Return the [x, y] coordinate for the center point of the cell that contains the specified text.  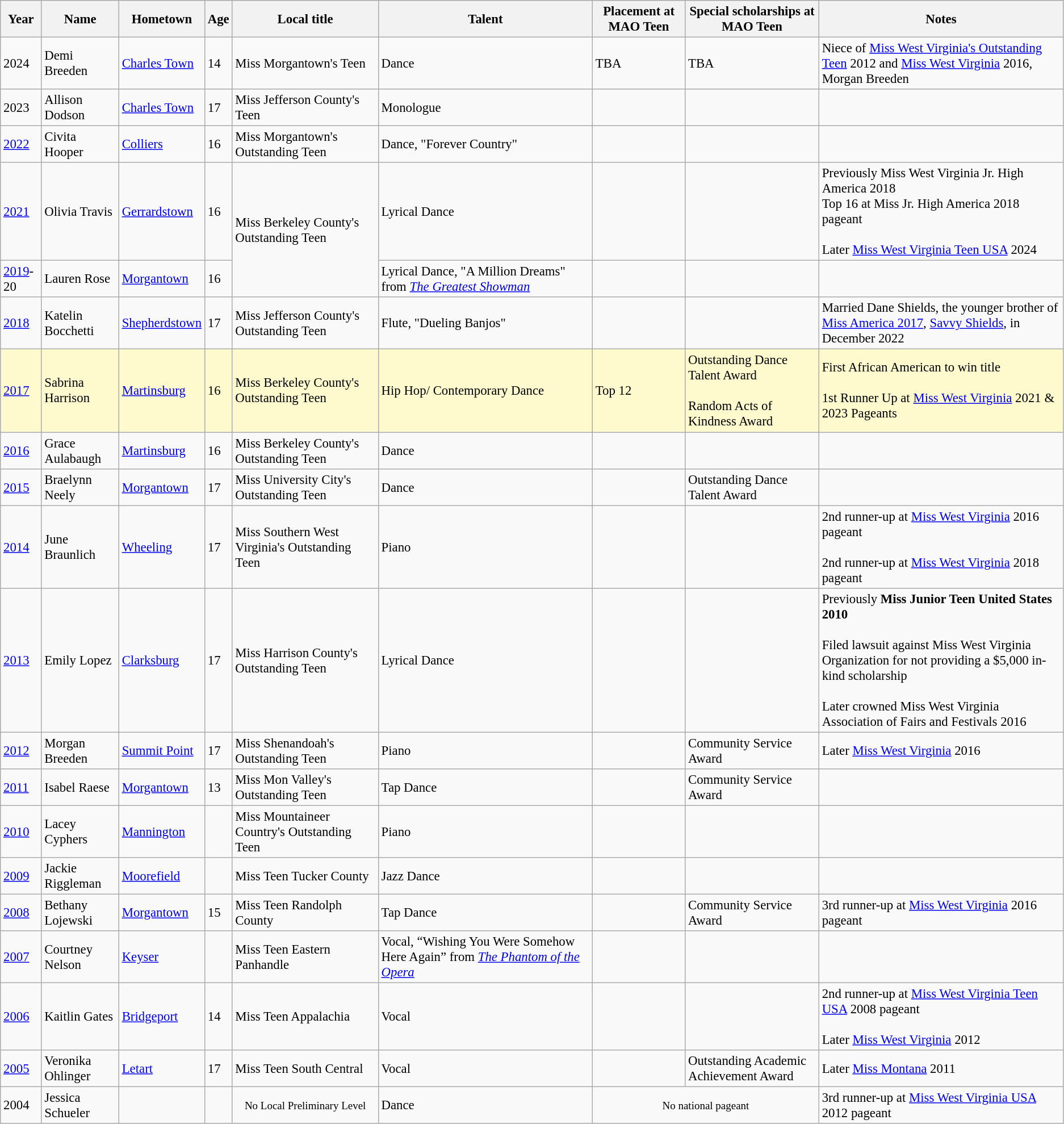
Special scholarships at MAO Teen [752, 19]
Miss Teen Appalachia [305, 1017]
Hip Hop/ Contemporary Dance [485, 391]
2022 [21, 144]
Age [218, 19]
2015 [21, 487]
2007 [21, 957]
Miss Morgantown's Teen [305, 64]
Bethany Lojewski [80, 912]
2021 [21, 211]
Katelin Bocchetti [80, 324]
Clarksburg [161, 660]
Keyser [161, 957]
Later Miss West Virginia 2016 [941, 751]
Letart [161, 1069]
Miss Shenandoah's Outstanding Teen [305, 751]
Outstanding Dance Talent AwardRandom Acts of Kindness Award [752, 391]
Niece of Miss West Virginia's Outstanding Teen 2012 and Miss West Virginia 2016, Morgan Breeden [941, 64]
2004 [21, 1105]
Jessica Schueler [80, 1105]
2018 [21, 324]
Placement at MAO Teen [638, 19]
2009 [21, 876]
3rd runner-up at Miss West Virginia USA 2012 pageant [941, 1105]
Previously Miss West Virginia Jr. High America 2018Top 16 at Miss Jr. High America 2018 pageantLater Miss West Virginia Teen USA 2024 [941, 211]
Miss Jefferson County's Outstanding Teen [305, 324]
Miss Mountaineer Country's Outstanding Teen [305, 831]
Miss University City's Outstanding Teen [305, 487]
Top 12 [638, 391]
Braelynn Neely [80, 487]
2008 [21, 912]
No national pageant [705, 1105]
Miss Teen Eastern Panhandle [305, 957]
2019-20 [21, 279]
Miss Teen Tucker County [305, 876]
Courtney Nelson [80, 957]
Lyrical Dance, "A Million Dreams" from The Greatest Showman [485, 279]
Bridgeport [161, 1017]
Miss Harrison County's Outstanding Teen [305, 660]
Isabel Raese [80, 787]
Shepherdstown [161, 324]
Veronika Ohlinger [80, 1069]
Jackie Riggleman [80, 876]
Miss Teen Randolph County [305, 912]
3rd runner-up at Miss West Virginia 2016 pageant [941, 912]
Monologue [485, 108]
Local title [305, 19]
2006 [21, 1017]
Jazz Dance [485, 876]
Summit Point [161, 751]
Mannington [161, 831]
Miss Morgantown's Outstanding Teen [305, 144]
Vocal, “Wishing You Were Somehow Here Again” from The Phantom of the Opera [485, 957]
2024 [21, 64]
2016 [21, 451]
Morgan Breeden [80, 751]
Name [80, 19]
Flute, "Dueling Banjos" [485, 324]
Outstanding Academic Achievement Award [752, 1069]
Notes [941, 19]
Year [21, 19]
First African American to win title1st Runner Up at Miss West Virginia 2021 & 2023 Pageants [941, 391]
2014 [21, 547]
13 [218, 787]
Outstanding Dance Talent Award [752, 487]
Allison Dodson [80, 108]
Sabrina Harrison [80, 391]
2nd runner-up at Miss West Virginia 2016 pageant2nd runner-up at Miss West Virginia 2018 pageant [941, 547]
Gerrardstown [161, 211]
2013 [21, 660]
Later Miss Montana 2011 [941, 1069]
Demi Breeden [80, 64]
Emily Lopez [80, 660]
15 [218, 912]
2nd runner-up at Miss West Virginia Teen USA 2008 pageantLater Miss West Virginia 2012 [941, 1017]
Married Dane Shields, the younger brother of Miss America 2017, Savvy Shields, in December 2022 [941, 324]
Kaitlin Gates [80, 1017]
Moorefield [161, 876]
2023 [21, 108]
Civita Hooper [80, 144]
2005 [21, 1069]
Wheeling [161, 547]
No Local Preliminary Level [305, 1105]
Grace Aulabaugh [80, 451]
Hometown [161, 19]
2012 [21, 751]
Talent [485, 19]
Dance, "Forever Country" [485, 144]
Miss Mon Valley's Outstanding Teen [305, 787]
June Braunlich [80, 547]
Miss Southern West Virginia's Outstanding Teen [305, 547]
Colliers [161, 144]
Lacey Cyphers [80, 831]
2011 [21, 787]
Lauren Rose [80, 279]
Olivia Travis [80, 211]
Miss Jefferson County's Teen [305, 108]
2017 [21, 391]
2010 [21, 831]
Miss Teen South Central [305, 1069]
